Extract the (X, Y) coordinate from the center of the cell holding the provided text.  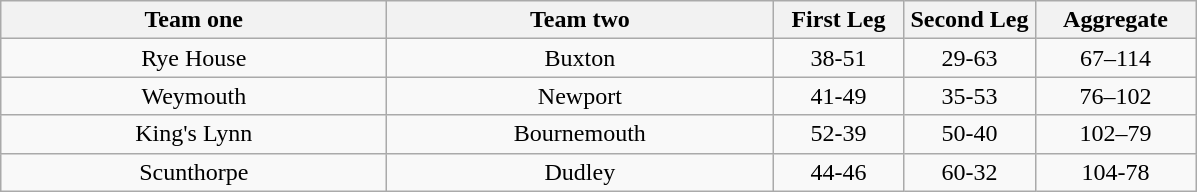
Team one (194, 20)
Newport (580, 96)
52-39 (838, 134)
King's Lynn (194, 134)
Second Leg (970, 20)
Weymouth (194, 96)
67–114 (1116, 58)
76–102 (1116, 96)
50-40 (970, 134)
44-46 (838, 172)
41-49 (838, 96)
Buxton (580, 58)
Team two (580, 20)
38-51 (838, 58)
First Leg (838, 20)
104-78 (1116, 172)
Aggregate (1116, 20)
35-53 (970, 96)
102–79 (1116, 134)
29-63 (970, 58)
Dudley (580, 172)
60-32 (970, 172)
Bournemouth (580, 134)
Rye House (194, 58)
Scunthorpe (194, 172)
